Extract the [x, y] coordinate from the center of the cell holding the provided text.  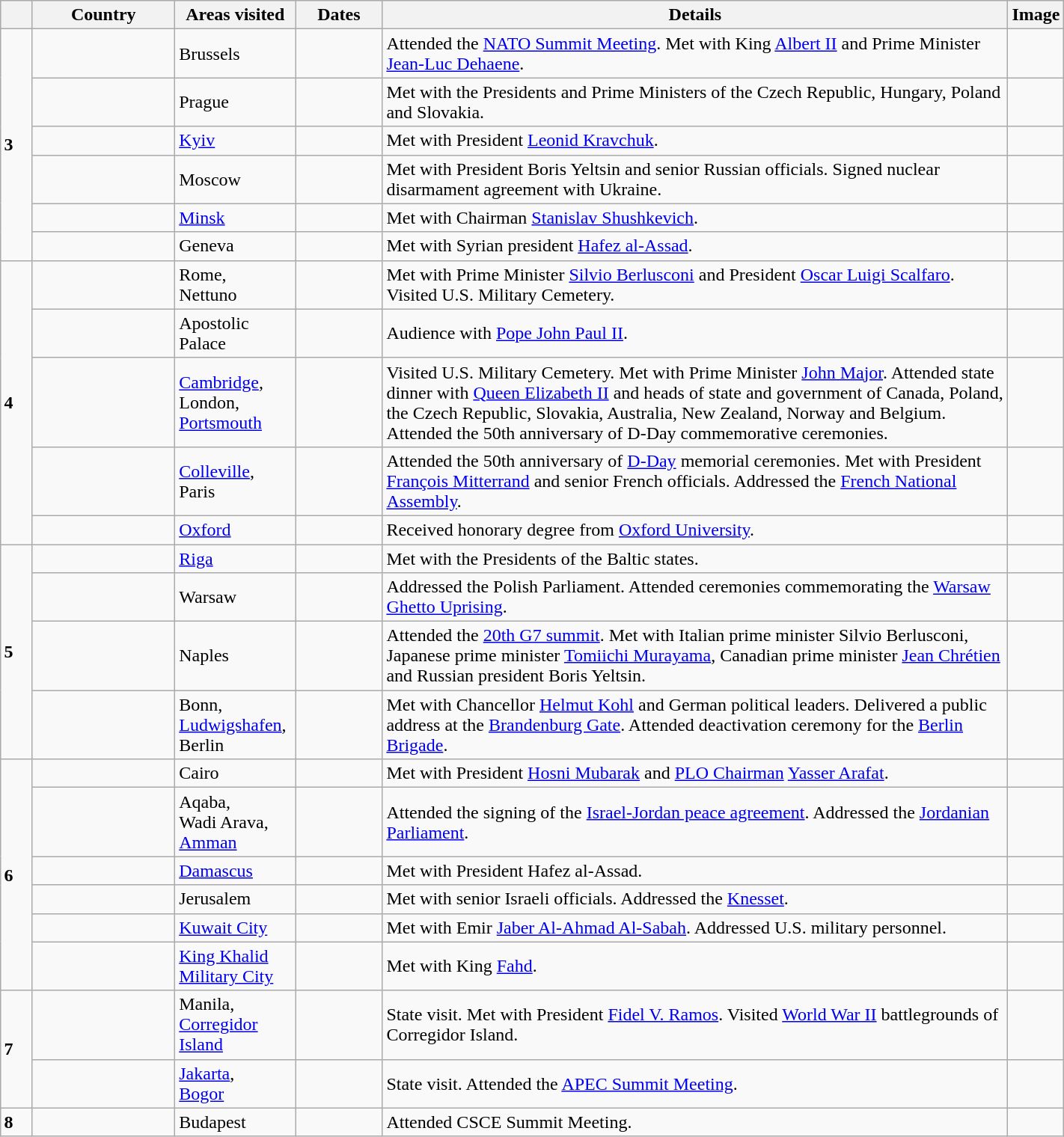
8 [16, 1122]
Moscow [235, 180]
Areas visited [235, 15]
Addressed the Polish Parliament. Attended ceremonies commemorating the Warsaw Ghetto Uprising. [695, 597]
Audience with Pope John Paul II. [695, 334]
6 [16, 875]
Colleville,Paris [235, 481]
Geneva [235, 246]
Met with Emir Jaber Al-Ahmad Al-Sabah. Addressed U.S. military personnel. [695, 928]
Met with the Presidents and Prime Ministers of the Czech Republic, Hungary, Poland and Slovakia. [695, 102]
Manila,Corregidor Island [235, 1025]
Jerusalem [235, 899]
State visit. Attended the APEC Summit Meeting. [695, 1083]
Country [103, 15]
King Khalid Military City [235, 966]
Rome,Nettuno [235, 284]
Met with Syrian president Hafez al-Assad. [695, 246]
Details [695, 15]
Oxford [235, 530]
Warsaw [235, 597]
4 [16, 402]
Dates [339, 15]
Minsk [235, 218]
Received honorary degree from Oxford University. [695, 530]
Cairo [235, 773]
Met with President Hosni Mubarak and PLO Chairman Yasser Arafat. [695, 773]
Attended CSCE Summit Meeting. [695, 1122]
Image [1036, 15]
Cambridge,London,Portsmouth [235, 402]
Naples [235, 656]
Jakarta,Bogor [235, 1083]
Bonn,Ludwigshafen,Berlin [235, 725]
3 [16, 145]
Met with the Presidents of the Baltic states. [695, 559]
Riga [235, 559]
7 [16, 1049]
Damascus [235, 871]
5 [16, 652]
Met with King Fahd. [695, 966]
Kuwait City [235, 928]
Met with Prime Minister Silvio Berlusconi and President Oscar Luigi Scalfaro. Visited U.S. Military Cemetery. [695, 284]
Met with President Boris Yeltsin and senior Russian officials. Signed nuclear disarmament agreement with Ukraine. [695, 180]
Attended the NATO Summit Meeting. Met with King Albert II and Prime Minister Jean-Luc Dehaene. [695, 54]
Met with President Hafez al-Assad. [695, 871]
Met with President Leonid Kravchuk. [695, 141]
State visit. Met with President Fidel V. Ramos. Visited World War II battlegrounds of Corregidor Island. [695, 1025]
Apostolic Palace [235, 334]
Met with Chairman Stanislav Shushkevich. [695, 218]
Aqaba,Wadi Arava,Amman [235, 822]
Prague [235, 102]
Met with senior Israeli officials. Addressed the Knesset. [695, 899]
Kyiv [235, 141]
Brussels [235, 54]
Attended the signing of the Israel-Jordan peace agreement. Addressed the Jordanian Parliament. [695, 822]
Budapest [235, 1122]
